Extract the [X, Y] coordinate from the center of the cell holding the provided text.  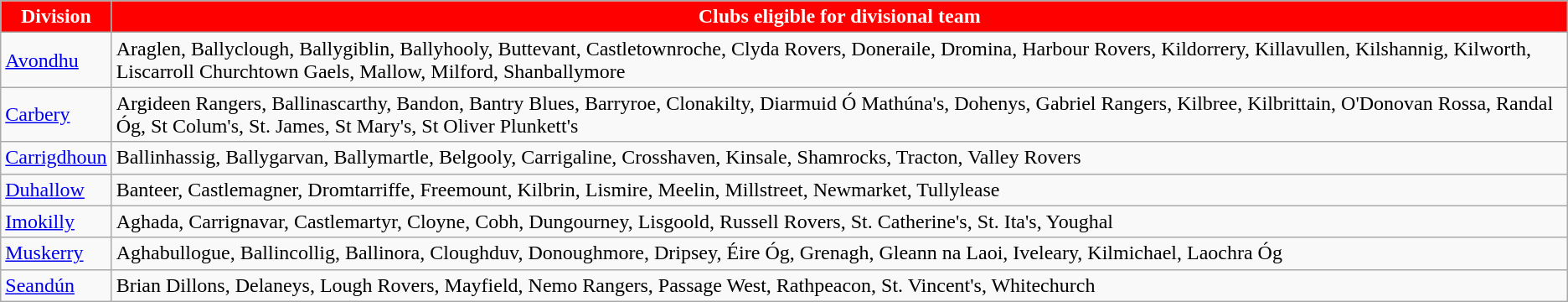
Aghada, Carrignavar, Castlemartyr, Cloyne, Cobh, Dungourney, Lisgoold, Russell Rovers, St. Catherine's, St. Ita's, Youghal [839, 221]
Clubs eligible for divisional team [839, 17]
Muskerry [56, 253]
Carbery [56, 114]
Imokilly [56, 221]
Aghabullogue, Ballincollig, Ballinora, Cloughduv, Donoughmore, Dripsey, Éire Óg, Grenagh, Gleann na Laoi, Iveleary, Kilmichael, Laochra Óg [839, 253]
Division [56, 17]
Brian Dillons, Delaneys, Lough Rovers, Mayfield, Nemo Rangers, Passage West, Rathpeacon, St. Vincent's, Whitechurch [839, 285]
Ballinhassig, Ballygarvan, Ballymartle, Belgooly, Carrigaline, Crosshaven, Kinsale, Shamrocks, Tracton, Valley Rovers [839, 158]
Duhallow [56, 190]
Banteer, Castlemagner, Dromtarriffe, Freemount, Kilbrin, Lismire, Meelin, Millstreet, Newmarket, Tullylease [839, 190]
Avondhu [56, 60]
Carrigdhoun [56, 158]
Seandún [56, 285]
